Output the (x, y) coordinate of the center of the cell containing the given text.  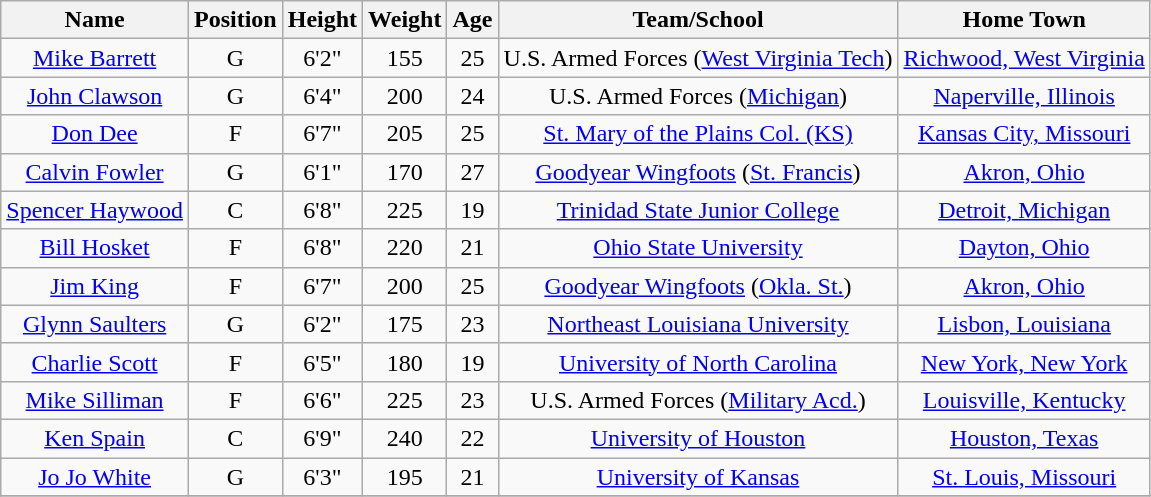
Glynn Saulters (95, 324)
6'1" (322, 172)
27 (472, 172)
Northeast Louisiana University (698, 324)
New York, New York (1024, 362)
Position (235, 20)
6'3" (322, 477)
University of Kansas (698, 477)
Lisbon, Louisiana (1024, 324)
6'5" (322, 362)
Name (95, 20)
Home Town (1024, 20)
220 (405, 248)
U.S. Armed Forces (Michigan) (698, 96)
Age (472, 20)
22 (472, 438)
Goodyear Wingfoots (Okla. St.) (698, 286)
Louisville, Kentucky (1024, 400)
U.S. Armed Forces (West Virginia Tech) (698, 58)
Team/School (698, 20)
24 (472, 96)
Spencer Haywood (95, 210)
St. Louis, Missouri (1024, 477)
Naperville, Illinois (1024, 96)
6'6" (322, 400)
6'9" (322, 438)
Ohio State University (698, 248)
Jim King (95, 286)
Calvin Fowler (95, 172)
Detroit, Michigan (1024, 210)
Height (322, 20)
Dayton, Ohio (1024, 248)
Mike Silliman (95, 400)
St. Mary of the Plains Col. (KS) (698, 134)
Kansas City, Missouri (1024, 134)
195 (405, 477)
Goodyear Wingfoots (St. Francis) (698, 172)
University of Houston (698, 438)
205 (405, 134)
Trinidad State Junior College (698, 210)
Jo Jo White (95, 477)
240 (405, 438)
6'4" (322, 96)
155 (405, 58)
Ken Spain (95, 438)
170 (405, 172)
Richwood, West Virginia (1024, 58)
Houston, Texas (1024, 438)
Mike Barrett (95, 58)
John Clawson (95, 96)
Charlie Scott (95, 362)
Don Dee (95, 134)
U.S. Armed Forces (Military Acd.) (698, 400)
University of North Carolina (698, 362)
Weight (405, 20)
180 (405, 362)
Bill Hosket (95, 248)
175 (405, 324)
